Find where the given text appears and provide that cell's center as (x, y) coordinate. 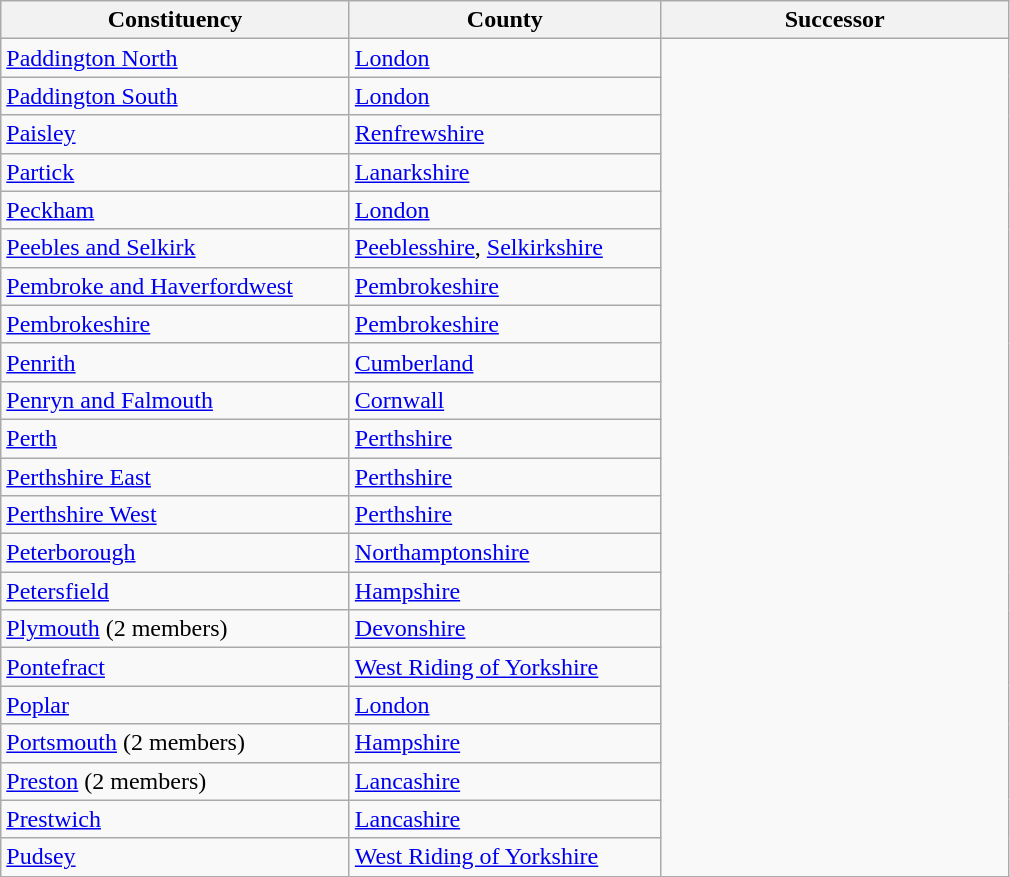
Successor (834, 20)
Paddington North (176, 58)
Pudsey (176, 857)
Peckham (176, 210)
Paisley (176, 134)
Constituency (176, 20)
Pontefract (176, 667)
Portsmouth (2 members) (176, 743)
County (504, 20)
Penryn and Falmouth (176, 400)
Paddington South (176, 96)
Preston (2 members) (176, 781)
Plymouth (2 members) (176, 629)
Cornwall (504, 400)
Northamptonshire (504, 553)
Cumberland (504, 362)
Perthshire West (176, 515)
Lanarkshire (504, 172)
Perth (176, 438)
Peebles and Selkirk (176, 248)
Prestwich (176, 819)
Renfrewshire (504, 134)
Penrith (176, 362)
Perthshire East (176, 477)
Petersfield (176, 591)
Partick (176, 172)
Devonshire (504, 629)
Peterborough (176, 553)
Poplar (176, 705)
Pembroke and Haverfordwest (176, 286)
Peeblesshire, Selkirkshire (504, 248)
